From the cell containing the given text, extract its center point as [X, Y] coordinate. 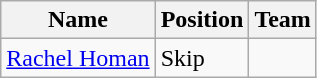
Team [283, 20]
Rachel Homan [78, 58]
Skip [202, 58]
Position [202, 20]
Name [78, 20]
